Identify which cell holds the provided text, then report its (X, Y) central coordinate. 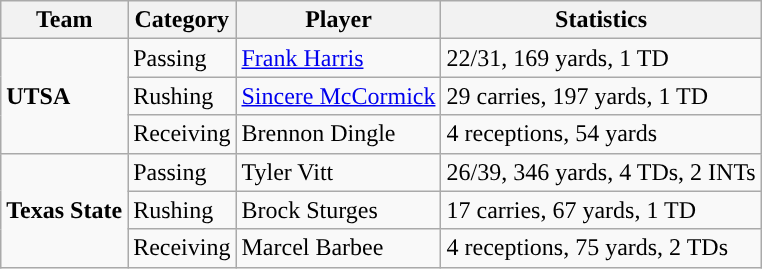
Marcel Barbee (338, 248)
26/39, 346 yards, 4 TDs, 2 INTs (601, 172)
29 carries, 197 yards, 1 TD (601, 96)
Brock Sturges (338, 210)
Tyler Vitt (338, 172)
Statistics (601, 20)
Frank Harris (338, 58)
22/31, 169 yards, 1 TD (601, 58)
Player (338, 20)
4 receptions, 54 yards (601, 134)
Sincere McCormick (338, 96)
Brennon Dingle (338, 134)
4 receptions, 75 yards, 2 TDs (601, 248)
Team (64, 20)
Texas State (64, 210)
Category (182, 20)
17 carries, 67 yards, 1 TD (601, 210)
UTSA (64, 96)
